Identify which cell holds the provided text, then report its [X, Y] central coordinate. 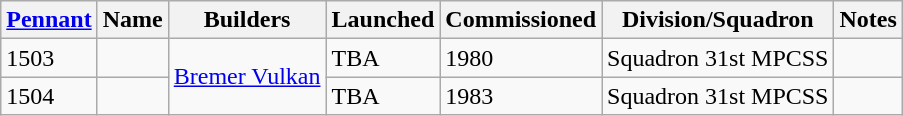
Division/Squadron [718, 20]
1983 [521, 96]
Pennant [49, 20]
Name [132, 20]
1503 [49, 58]
Builders [247, 20]
1980 [521, 58]
1504 [49, 96]
Launched [383, 20]
Bremer Vulkan [247, 77]
Notes [868, 20]
Commissioned [521, 20]
